Capture the cell that displays the provided text and extract its (X, Y) central coordinate. 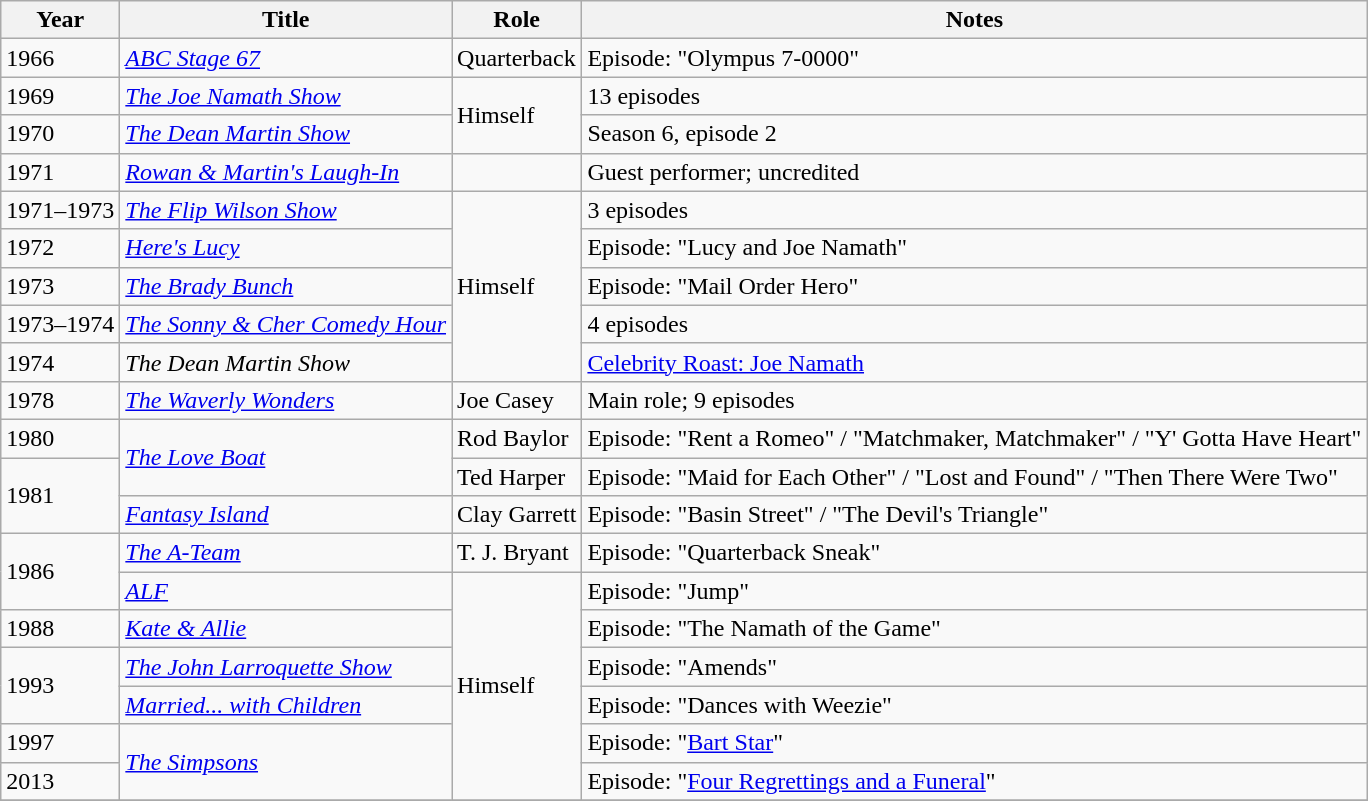
Title (286, 20)
The Joe Namath Show (286, 96)
T. J. Bryant (517, 553)
1972 (60, 248)
1978 (60, 400)
Notes (974, 20)
The John Larroquette Show (286, 667)
Clay Garrett (517, 515)
ABC Stage 67 (286, 58)
1973–1974 (60, 324)
The Brady Bunch (286, 286)
1981 (60, 496)
Episode: "Amends" (974, 667)
1970 (60, 134)
Episode: "Maid for Each Other" / "Lost and Found" / "Then There Were Two" (974, 477)
The A-Team (286, 553)
The Flip Wilson Show (286, 210)
Episode: "Quarterback Sneak" (974, 553)
Quarterback (517, 58)
1993 (60, 686)
1969 (60, 96)
Episode: "Bart Star" (974, 743)
The Waverly Wonders (286, 400)
Role (517, 20)
Episode: "Lucy and Joe Namath" (974, 248)
Rowan & Martin's Laugh-In (286, 172)
Episode: "Basin Street" / "The Devil's Triangle" (974, 515)
Episode: "Rent a Romeo" / "Matchmaker, Matchmaker" / "Y' Gotta Have Heart" (974, 438)
1974 (60, 362)
ALF (286, 591)
Guest performer; uncredited (974, 172)
1971–1973 (60, 210)
The Sonny & Cher Comedy Hour (286, 324)
Episode: "Dances with Weezie" (974, 705)
Ted Harper (517, 477)
Kate & Allie (286, 629)
13 episodes (974, 96)
Episode: "Four Regrettings and a Funeral" (974, 781)
4 episodes (974, 324)
Rod Baylor (517, 438)
Episode: "Olympus 7-0000" (974, 58)
The Love Boat (286, 457)
Married... with Children (286, 705)
Season 6, episode 2 (974, 134)
1986 (60, 572)
1988 (60, 629)
The Simpsons (286, 762)
Main role; 9 episodes (974, 400)
Fantasy Island (286, 515)
2013 (60, 781)
3 episodes (974, 210)
1980 (60, 438)
Here's Lucy (286, 248)
1971 (60, 172)
Celebrity Roast: Joe Namath (974, 362)
Year (60, 20)
1973 (60, 286)
1997 (60, 743)
Episode: "The Namath of the Game" (974, 629)
Joe Casey (517, 400)
Episode: "Jump" (974, 591)
1966 (60, 58)
Episode: "Mail Order Hero" (974, 286)
